Detect which cell encompasses the target text, then output its (X, Y) center coordinate. 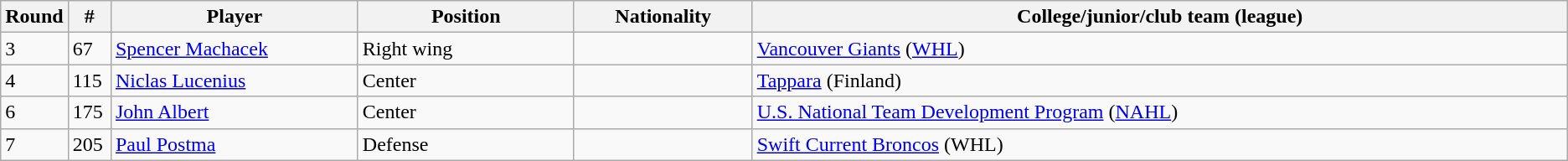
Vancouver Giants (WHL) (1159, 49)
7 (34, 144)
College/junior/club team (league) (1159, 17)
115 (89, 80)
Nationality (663, 17)
U.S. National Team Development Program (NAHL) (1159, 112)
Tappara (Finland) (1159, 80)
Right wing (466, 49)
4 (34, 80)
Paul Postma (235, 144)
Swift Current Broncos (WHL) (1159, 144)
6 (34, 112)
205 (89, 144)
Player (235, 17)
Spencer Machacek (235, 49)
Round (34, 17)
Niclas Lucenius (235, 80)
Position (466, 17)
John Albert (235, 112)
175 (89, 112)
67 (89, 49)
Defense (466, 144)
# (89, 17)
3 (34, 49)
